Search for the cell housing the specified text and yield its [X, Y] center coordinate. 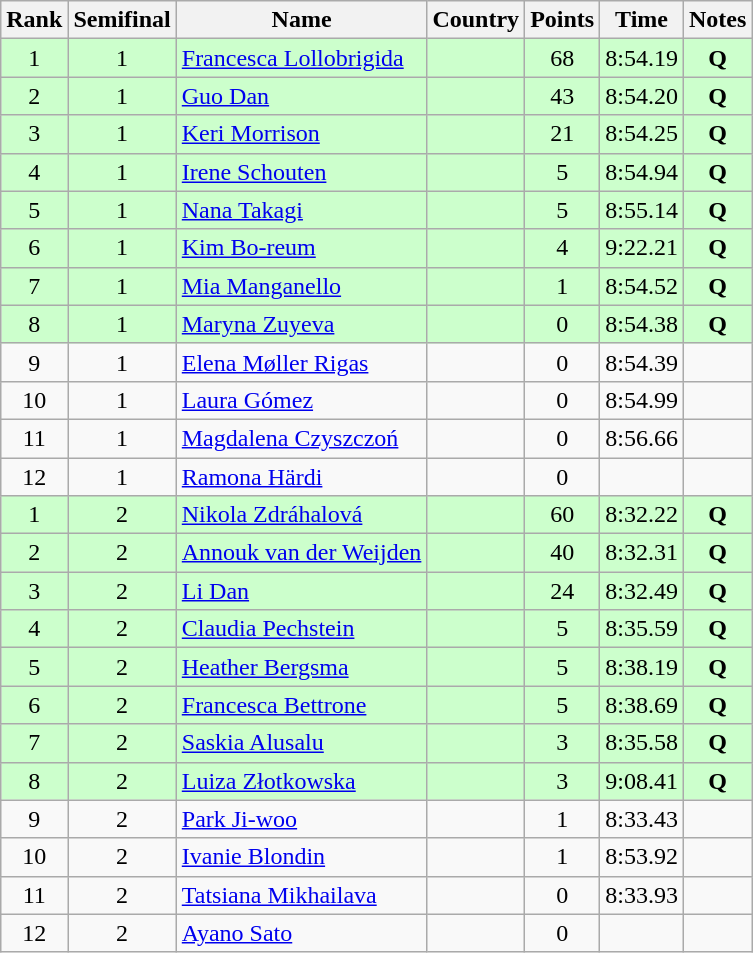
68 [562, 58]
8:38.69 [642, 705]
8:38.19 [642, 667]
8:54.20 [642, 96]
Ayano Sato [302, 933]
21 [562, 134]
Maryna Zuyeva [302, 324]
Annouk van der Weijden [302, 553]
Name [302, 20]
Points [562, 20]
Laura Gómez [302, 400]
Tatsiana Mikhailava [302, 895]
Keri Morrison [302, 134]
Heather Bergsma [302, 667]
Time [642, 20]
9:08.41 [642, 781]
Nikola Zdráhalová [302, 515]
8:54.99 [642, 400]
8:32.31 [642, 553]
8:54.39 [642, 362]
Kim Bo-reum [302, 248]
8:54.52 [642, 286]
Irene Schouten [302, 172]
Park Ji-woo [302, 819]
8:33.93 [642, 895]
8:53.92 [642, 857]
40 [562, 553]
Ivanie Blondin [302, 857]
Nana Takagi [302, 210]
8:35.58 [642, 743]
8:54.25 [642, 134]
60 [562, 515]
Luiza Złotkowska [302, 781]
Francesca Lollobrigida [302, 58]
Guo Dan [302, 96]
Saskia Alusalu [302, 743]
Mia Manganello [302, 286]
Notes [717, 20]
8:35.59 [642, 629]
9:22.21 [642, 248]
Magdalena Czyszczoń [302, 438]
Li Dan [302, 591]
Claudia Pechstein [302, 629]
Country [476, 20]
Semifinal [122, 20]
8:32.49 [642, 591]
8:33.43 [642, 819]
43 [562, 96]
Francesca Bettrone [302, 705]
8:54.38 [642, 324]
Elena Møller Rigas [302, 362]
8:54.94 [642, 172]
Ramona Härdi [302, 477]
8:54.19 [642, 58]
Rank [34, 20]
8:56.66 [642, 438]
8:55.14 [642, 210]
8:32.22 [642, 515]
24 [562, 591]
